Provide the (X, Y) coordinate of the cell's center where the given text is located.  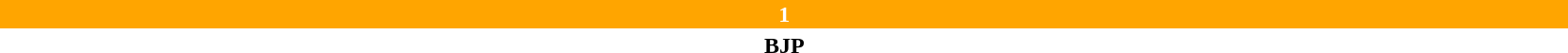
1 (784, 14)
